Locate the cell with the specified text and output its (x, y) center coordinate. 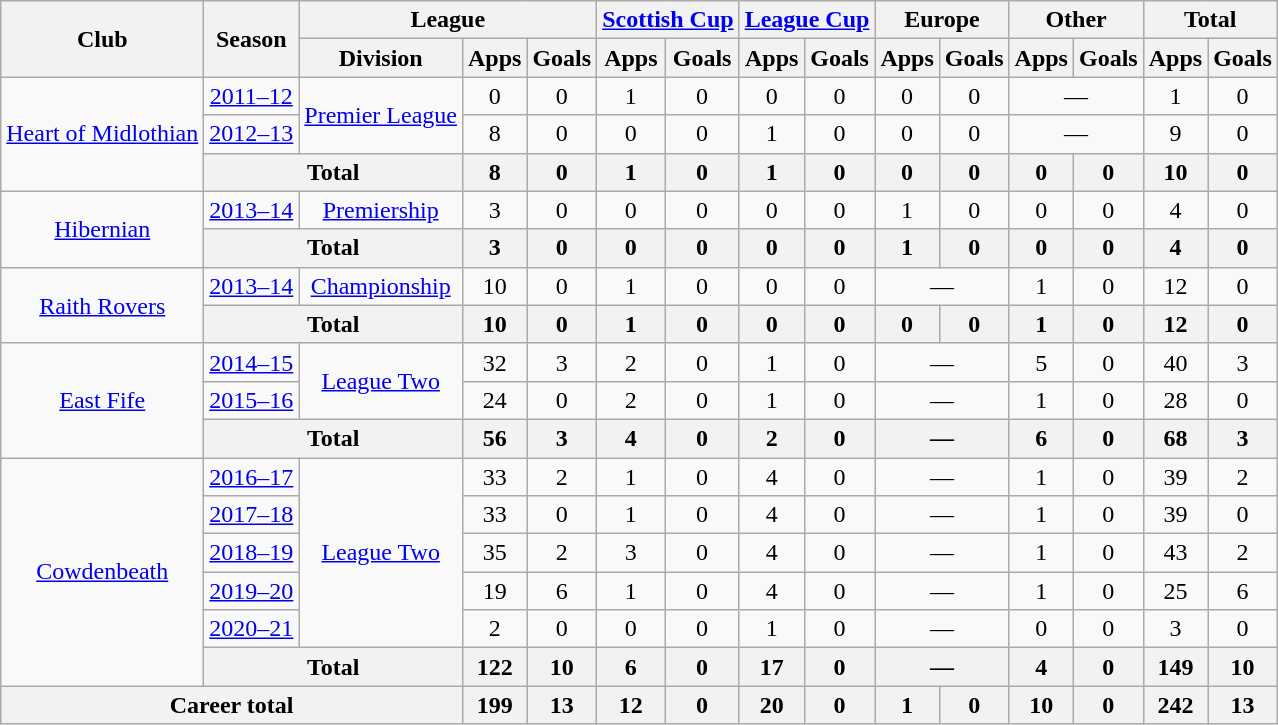
9 (1175, 134)
Heart of Midlothian (102, 134)
Cowdenbeath (102, 572)
149 (1175, 667)
Other (1076, 20)
2014–15 (252, 362)
League Cup (807, 20)
League (448, 20)
28 (1175, 400)
40 (1175, 362)
2018–19 (252, 553)
Raith Rovers (102, 305)
43 (1175, 553)
Premiership (381, 210)
2020–21 (252, 629)
Scottish Cup (668, 20)
68 (1175, 438)
122 (494, 667)
2015–16 (252, 400)
19 (494, 591)
Hibernian (102, 229)
24 (494, 400)
20 (772, 705)
242 (1175, 705)
25 (1175, 591)
2016–17 (252, 477)
32 (494, 362)
Season (252, 39)
5 (1041, 362)
Club (102, 39)
East Fife (102, 400)
Division (381, 58)
35 (494, 553)
2019–20 (252, 591)
2017–18 (252, 515)
199 (494, 705)
17 (772, 667)
2012–13 (252, 134)
Career total (232, 705)
2011–12 (252, 96)
56 (494, 438)
Championship (381, 286)
Europe (942, 20)
Premier League (381, 115)
